Determine the (X, Y) coordinate at the center of the cell enclosing the given text.  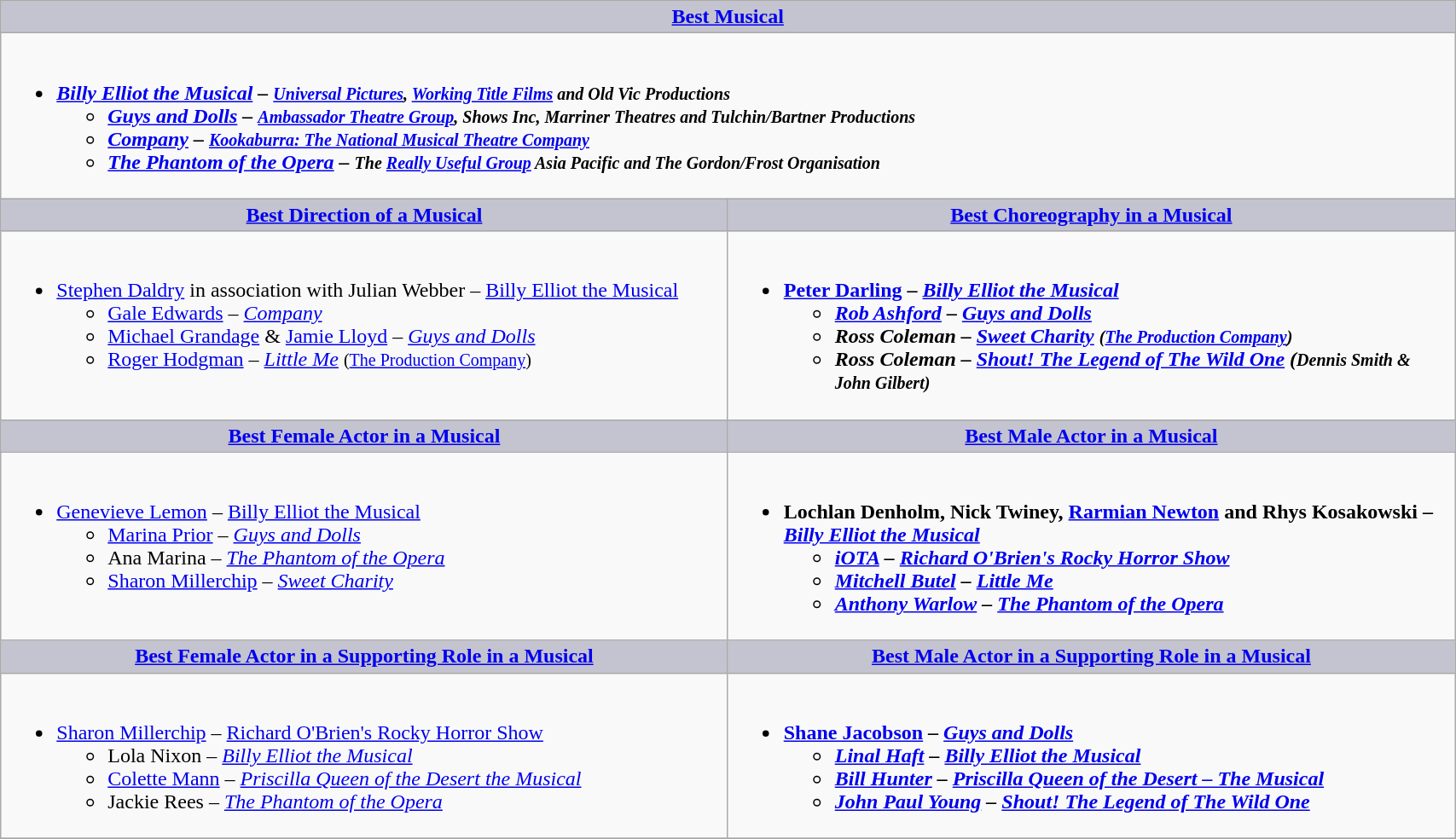
Best Female Actor in a Supporting Role in a Musical (364, 657)
Best Male Actor in a Supporting Role in a Musical (1091, 657)
Best Choreography in a Musical (1091, 215)
Best Musical (728, 17)
Genevieve Lemon – Billy Elliot the MusicalMarina Prior – Guys and DollsAna Marina – The Phantom of the OperaSharon Millerchip – Sweet Charity (364, 546)
Best Female Actor in a Musical (364, 436)
Best Direction of a Musical (364, 215)
Best Male Actor in a Musical (1091, 436)
